Identify which cell holds the provided text, then report its (x, y) central coordinate. 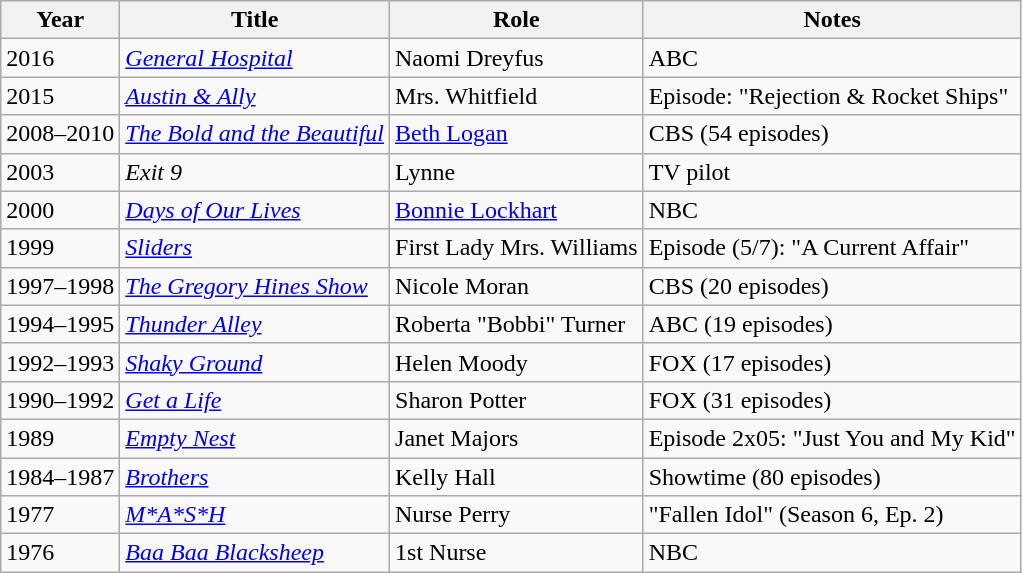
1984–1987 (60, 477)
Bonnie Lockhart (517, 210)
Days of Our Lives (255, 210)
Naomi Dreyfus (517, 58)
1977 (60, 515)
"Fallen Idol" (Season 6, Ep. 2) (832, 515)
1990–1992 (60, 400)
Thunder Alley (255, 324)
Lynne (517, 172)
The Bold and the Beautiful (255, 134)
Notes (832, 20)
First Lady Mrs. Williams (517, 248)
Year (60, 20)
1997–1998 (60, 286)
Showtime (80 episodes) (832, 477)
Title (255, 20)
1992–1993 (60, 362)
Nurse Perry (517, 515)
Beth Logan (517, 134)
1976 (60, 553)
2015 (60, 96)
Baa Baa Blacksheep (255, 553)
2016 (60, 58)
Roberta "Bobbi" Turner (517, 324)
Exit 9 (255, 172)
2000 (60, 210)
Kelly Hall (517, 477)
Sliders (255, 248)
2008–2010 (60, 134)
Helen Moody (517, 362)
General Hospital (255, 58)
1st Nurse (517, 553)
ABC (19 episodes) (832, 324)
Nicole Moran (517, 286)
CBS (54 episodes) (832, 134)
CBS (20 episodes) (832, 286)
FOX (31 episodes) (832, 400)
ABC (832, 58)
Mrs. Whitfield (517, 96)
M*A*S*H (255, 515)
Episode (5/7): "A Current Affair" (832, 248)
Shaky Ground (255, 362)
1994–1995 (60, 324)
Janet Majors (517, 438)
2003 (60, 172)
Get a Life (255, 400)
Role (517, 20)
Empty Nest (255, 438)
The Gregory Hines Show (255, 286)
1999 (60, 248)
Episode 2x05: "Just You and My Kid" (832, 438)
FOX (17 episodes) (832, 362)
Austin & Ally (255, 96)
Episode: "Rejection & Rocket Ships" (832, 96)
1989 (60, 438)
Sharon Potter (517, 400)
TV pilot (832, 172)
Brothers (255, 477)
